Return [X, Y] of the center of cell containing provided text 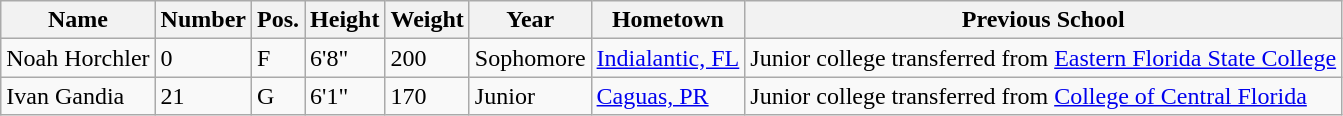
Noah Horchler [78, 58]
Junior [530, 96]
G [278, 96]
Name [78, 20]
6'1" [345, 96]
Ivan Gandia [78, 96]
0 [203, 58]
Number [203, 20]
F [278, 58]
21 [203, 96]
Indialantic, FL [668, 58]
170 [427, 96]
200 [427, 58]
Year [530, 20]
Sophomore [530, 58]
Pos. [278, 20]
Weight [427, 20]
Hometown [668, 20]
6'8" [345, 58]
Junior college transferred from College of Central Florida [1044, 96]
Junior college transferred from Eastern Florida State College [1044, 58]
Height [345, 20]
Previous School [1044, 20]
Caguas, PR [668, 96]
